Determine the [x, y] coordinate at the center of the cell enclosing the given text.  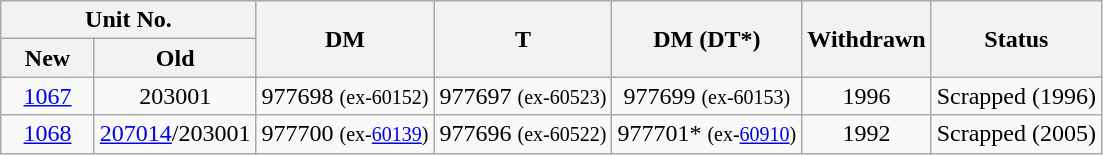
Unit No. [128, 20]
DM [345, 39]
977700 (ex-60139) [345, 134]
977701* (ex-60910) [707, 134]
977696 (ex-60522) [523, 134]
Old [175, 58]
DM (DT*) [707, 39]
T [523, 39]
977699 (ex-60153) [707, 96]
1992 [866, 134]
1068 [48, 134]
203001 [175, 96]
Withdrawn [866, 39]
Status [1016, 39]
977698 (ex-60152) [345, 96]
New [48, 58]
207014/203001 [175, 134]
1996 [866, 96]
1067 [48, 96]
977697 (ex-60523) [523, 96]
Scrapped (1996) [1016, 96]
Scrapped (2005) [1016, 134]
